Extract the (x, y) coordinate from the center of the cell holding the provided text.  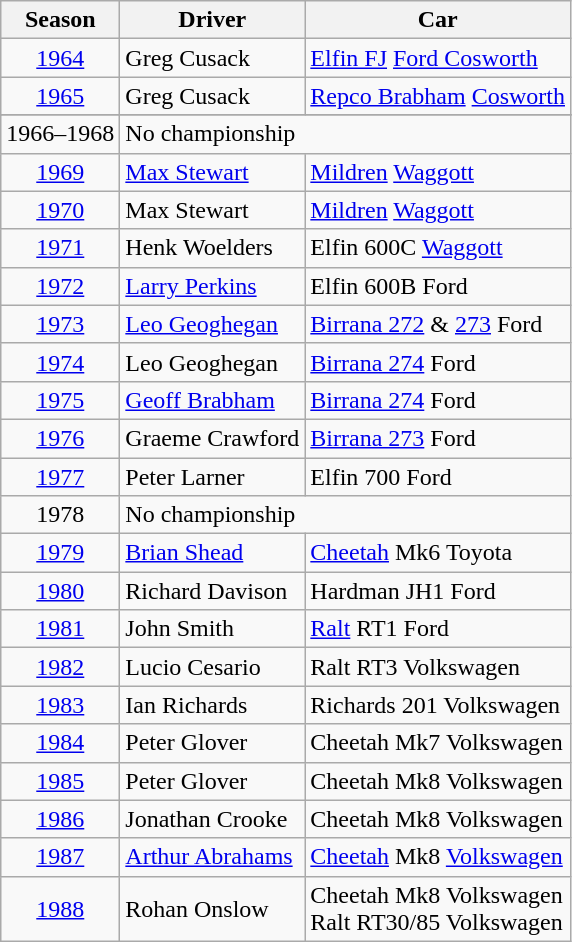
1970 (60, 210)
1965 (60, 96)
Birrana 272 & 273 Ford (438, 324)
Car (438, 20)
1972 (60, 286)
1979 (60, 553)
Ralt RT3 Volkswagen (438, 667)
Graeme Crawford (212, 438)
Season (60, 20)
Ralt RT1 Ford (438, 629)
1973 (60, 324)
Driver (212, 20)
Hardman JH1 Ford (438, 591)
Richard Davison (212, 591)
Cheetah Mk6 Toyota (438, 553)
1983 (60, 705)
1980 (60, 591)
1985 (60, 781)
Ian Richards (212, 705)
Brian Shead (212, 553)
1964 (60, 58)
Peter Larner (212, 477)
1976 (60, 438)
Henk Woelders (212, 248)
Geoff Brabham (212, 400)
Repco Brabham Cosworth (438, 96)
Cheetah Mk8 VolkswagenRalt RT30/85 Volkswagen (438, 908)
1982 (60, 667)
1975 (60, 400)
Elfin FJ Ford Cosworth (438, 58)
Elfin 600B Ford (438, 286)
Larry Perkins (212, 286)
1978 (60, 515)
1977 (60, 477)
Arthur Abrahams (212, 857)
1974 (60, 362)
1981 (60, 629)
1988 (60, 908)
Rohan Onslow (212, 908)
1969 (60, 172)
Elfin 700 Ford (438, 477)
1987 (60, 857)
1966–1968 (60, 134)
Birrana 273 Ford (438, 438)
1984 (60, 743)
Elfin 600C Waggott (438, 248)
1986 (60, 819)
Richards 201 Volkswagen (438, 705)
1971 (60, 248)
John Smith (212, 629)
Cheetah Mk7 Volkswagen (438, 743)
Jonathan Crooke (212, 819)
Lucio Cesario (212, 667)
